Provide the (X, Y) coordinate of the cell's center where the given text is located.  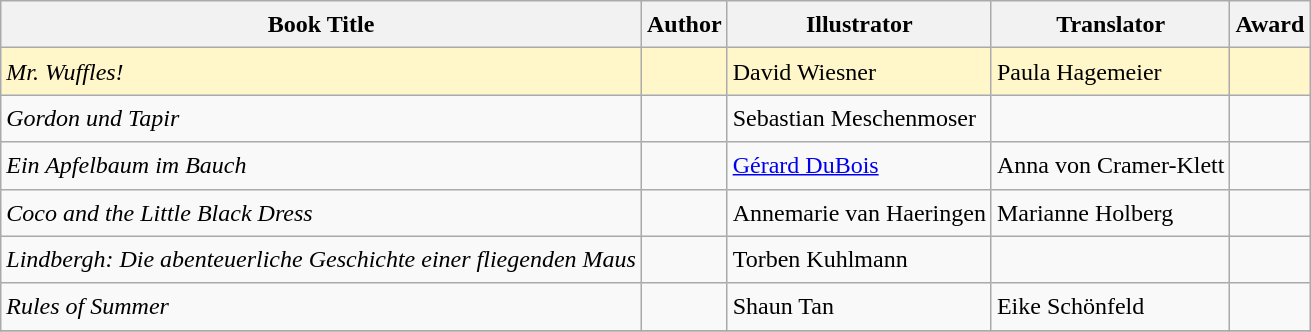
Award (1270, 24)
Author (684, 24)
Sebastian Meschenmoser (859, 118)
Book Title (322, 24)
Translator (1110, 24)
David Wiesner (859, 72)
Marianne Holberg (1110, 212)
Anna von Cramer-Klett (1110, 166)
Coco and the Little Black Dress (322, 212)
Eike Schönfeld (1110, 306)
Paula Hagemeier (1110, 72)
Gérard DuBois (859, 166)
Annemarie van Haeringen (859, 212)
Ein Apfelbaum im Bauch (322, 166)
Lindbergh: Die abenteuerliche Geschichte einer fliegenden Maus (322, 260)
Torben Kuhlmann (859, 260)
Mr. Wuffles! (322, 72)
Shaun Tan (859, 306)
Gordon und Tapir (322, 118)
Illustrator (859, 24)
Rules of Summer (322, 306)
